Capture the cell that displays the provided text and extract its (x, y) central coordinate. 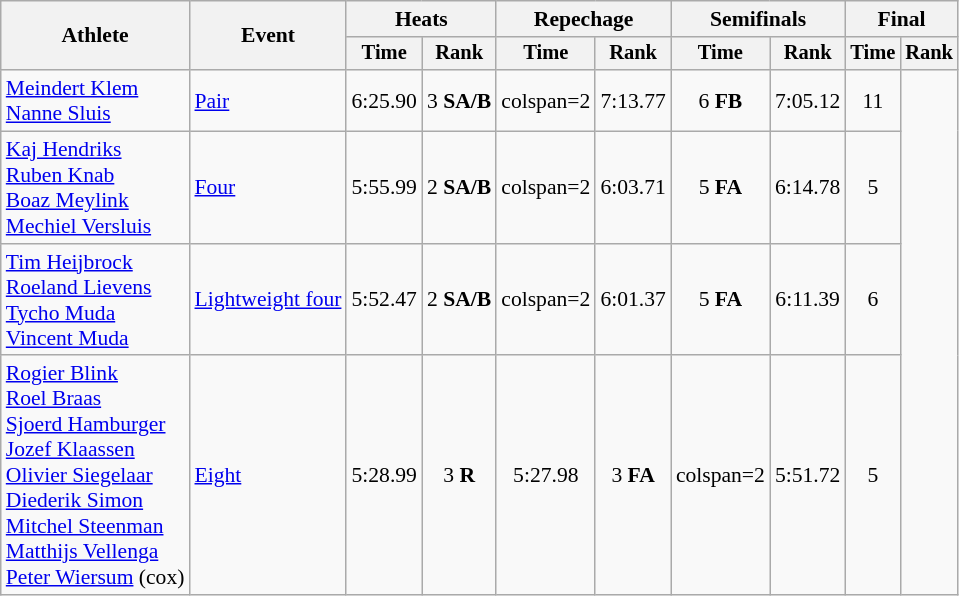
6 FB (720, 100)
Event (268, 36)
Four (268, 188)
Pair (268, 100)
7:13.77 (632, 100)
Tim HeijbrockRoeland LievensTycho MudaVincent Muda (96, 300)
3 SA/B (459, 100)
6:03.71 (632, 188)
5:27.98 (546, 476)
7:05.12 (808, 100)
5:28.99 (384, 476)
Kaj HendriksRuben KnabBoaz MeylinkMechiel Versluis (96, 188)
Athlete (96, 36)
6:01.37 (632, 300)
Repechage (584, 19)
11 (872, 100)
6:25.90 (384, 100)
Eight (268, 476)
Heats (421, 19)
5:55.99 (384, 188)
5:52.47 (384, 300)
Rogier BlinkRoel BraasSjoerd HamburgerJozef KlaassenOlivier SiegelaarDiederik SimonMitchel SteenmanMatthijs VellengaPeter Wiersum (cox) (96, 476)
Semifinals (758, 19)
Final (901, 19)
3 FA (632, 476)
Lightweight four (268, 300)
Meindert KlemNanne Sluis (96, 100)
6 (872, 300)
6:11.39 (808, 300)
3 R (459, 476)
5:51.72 (808, 476)
6:14.78 (808, 188)
